Provide the [x, y] coordinate of the cell's center where the given text is located.  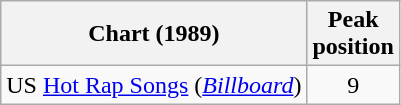
US Hot Rap Songs (Billboard) [154, 85]
9 [353, 85]
Peakposition [353, 34]
Chart (1989) [154, 34]
